Detect which cell encompasses the target text, then output its (x, y) center coordinate. 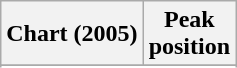
Chart (2005) (72, 34)
Peak position (189, 34)
